Search for the cell housing the specified text and yield its [x, y] center coordinate. 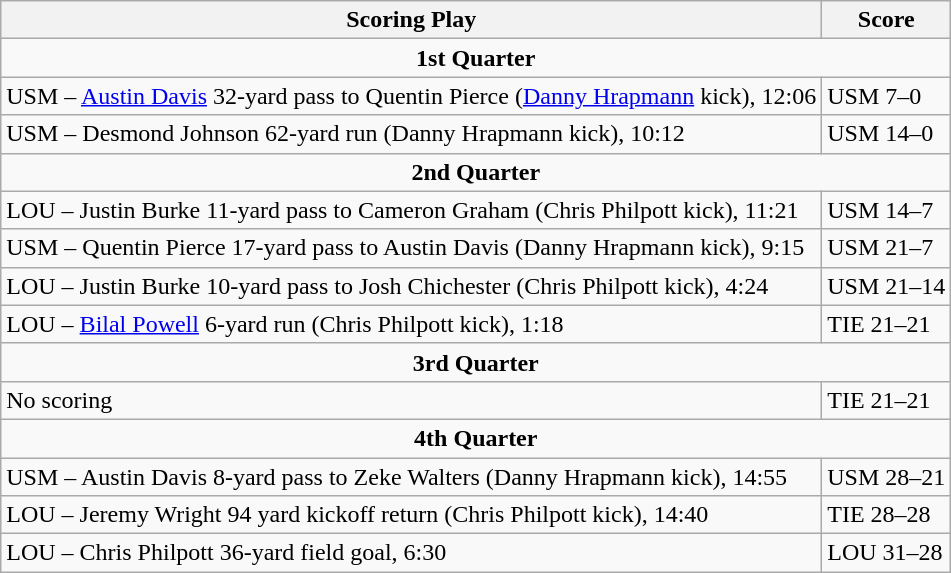
USM 28–21 [886, 477]
LOU – Jeremy Wright 94 yard kickoff return (Chris Philpott kick), 14:40 [412, 515]
USM – Austin Davis 8-yard pass to Zeke Walters (Danny Hrapmann kick), 14:55 [412, 477]
LOU – Justin Burke 10-yard pass to Josh Chichester (Chris Philpott kick), 4:24 [412, 286]
Score [886, 20]
LOU 31–28 [886, 553]
1st Quarter [476, 58]
USM 14–0 [886, 134]
2nd Quarter [476, 172]
TIE 28–28 [886, 515]
Scoring Play [412, 20]
USM 7–0 [886, 96]
LOU – Bilal Powell 6-yard run (Chris Philpott kick), 1:18 [412, 324]
USM – Desmond Johnson 62-yard run (Danny Hrapmann kick), 10:12 [412, 134]
LOU – Chris Philpott 36-yard field goal, 6:30 [412, 553]
USM 14–7 [886, 210]
USM 21–7 [886, 248]
3rd Quarter [476, 362]
No scoring [412, 400]
LOU – Justin Burke 11-yard pass to Cameron Graham (Chris Philpott kick), 11:21 [412, 210]
USM – Quentin Pierce 17-yard pass to Austin Davis (Danny Hrapmann kick), 9:15 [412, 248]
USM 21–14 [886, 286]
USM – Austin Davis 32-yard pass to Quentin Pierce (Danny Hrapmann kick), 12:06 [412, 96]
4th Quarter [476, 438]
